Return [x, y] of the center of cell containing provided text 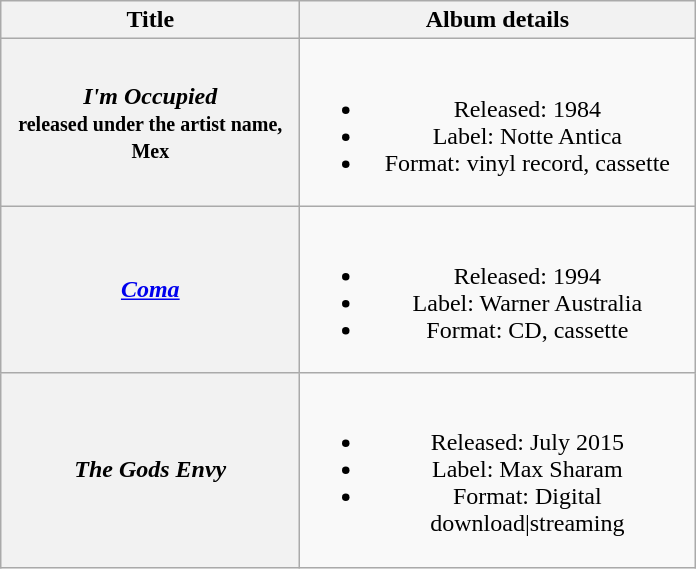
Released: 1994Label: Warner AustraliaFormat: CD, cassette [498, 290]
Title [150, 20]
I'm Occupiedreleased under the artist name, Mex [150, 122]
Album details [498, 20]
Coma [150, 290]
Released: 1984Label: Notte AnticaFormat: vinyl record, cassette [498, 122]
Released: July 2015Label: Max SharamFormat: Digital download|streaming [498, 470]
The Gods Envy [150, 470]
